Return [x, y] of the center of cell containing provided text 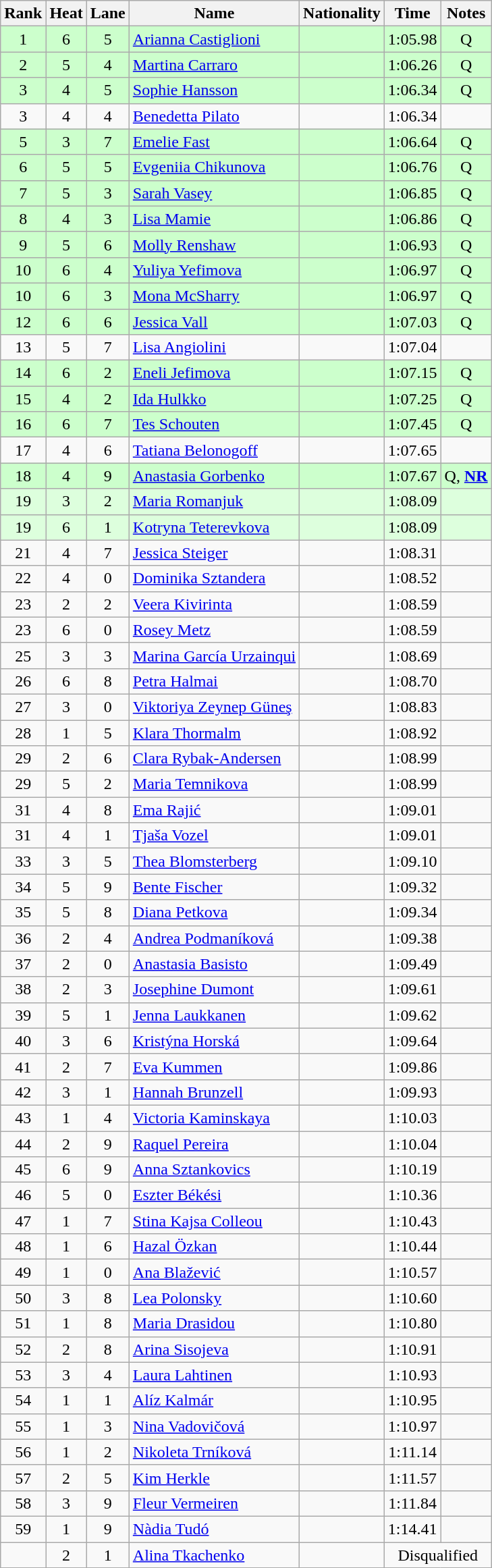
18 [23, 476]
1:10.93 [412, 1375]
55 [23, 1426]
33 [23, 861]
Arina Sisojeva [214, 1349]
Klara Thormalm [214, 732]
14 [23, 373]
Maria Drasidou [214, 1324]
58 [23, 1503]
Heat [66, 13]
Martina Carraro [214, 65]
44 [23, 1144]
22 [23, 578]
Hazal Özkan [214, 1247]
1:06.64 [412, 142]
Evgeniia Chikunova [214, 167]
Veera Kivirinta [214, 604]
Victoria Kaminskaya [214, 1118]
1:10.19 [412, 1170]
Laura Lahtinen [214, 1375]
1:08.70 [412, 681]
Molly Renshaw [214, 244]
1:06.93 [412, 244]
1:09.64 [412, 1041]
48 [23, 1247]
Hannah Brunzell [214, 1092]
Lisa Mamie [214, 219]
Sophie Hansson [214, 90]
Mona McSharry [214, 296]
Kristýna Horská [214, 1041]
Rank [23, 13]
41 [23, 1066]
40 [23, 1041]
Anastasia Basisto [214, 964]
42 [23, 1092]
1:10.57 [412, 1272]
1:09.93 [412, 1092]
1:06.86 [412, 219]
1:11.14 [412, 1452]
1:11.84 [412, 1503]
Dominika Sztandera [214, 578]
Clara Rybak-Andersen [214, 759]
Maria Temnikova [214, 784]
1:10.44 [412, 1247]
Nikoleta Trníková [214, 1452]
28 [23, 732]
Andrea Podmaníková [214, 938]
Alíz Kalmár [214, 1401]
1:08.83 [412, 707]
Disqualified [437, 1555]
Rosey Metz [214, 630]
Nina Vadovičová [214, 1426]
1:07.45 [412, 425]
Tatiana Belonogoff [214, 450]
1:06.85 [412, 193]
Notes [466, 13]
Kim Herkle [214, 1478]
1:08.52 [412, 578]
Anna Sztankovics [214, 1170]
1:07.67 [412, 476]
1:09.32 [412, 887]
1:06.76 [412, 167]
38 [23, 990]
51 [23, 1324]
1:10.03 [412, 1118]
47 [23, 1221]
1:10.36 [412, 1195]
1:08.31 [412, 553]
37 [23, 964]
1:10.97 [412, 1426]
26 [23, 681]
50 [23, 1298]
Name [214, 13]
Ida Hulkko [214, 399]
Kotryna Teterevkova [214, 527]
45 [23, 1170]
1:10.91 [412, 1349]
25 [23, 655]
Lane [108, 13]
Tjaša Vozel [214, 836]
1:08.69 [412, 655]
Lisa Angiolini [214, 348]
1:10.60 [412, 1298]
Fleur Vermeiren [214, 1503]
Maria Romanjuk [214, 502]
Emelie Fast [214, 142]
Nationality [342, 13]
Petra Halmai [214, 681]
Eneli Jefimova [214, 373]
Alina Tkachenko [214, 1555]
Sarah Vasey [214, 193]
54 [23, 1401]
Jessica Steiger [214, 553]
59 [23, 1529]
16 [23, 425]
35 [23, 913]
1:09.10 [412, 861]
Ana Blažević [214, 1272]
43 [23, 1118]
1:10.04 [412, 1144]
49 [23, 1272]
53 [23, 1375]
1:07.65 [412, 450]
1:10.95 [412, 1401]
Viktoriya Zeynep Güneş [214, 707]
1:09.62 [412, 1015]
27 [23, 707]
1:06.26 [412, 65]
1:07.25 [412, 399]
1:14.41 [412, 1529]
Eva Kummen [214, 1066]
17 [23, 450]
Stina Kajsa Colleou [214, 1221]
1:07.15 [412, 373]
1:09.61 [412, 990]
1:10.80 [412, 1324]
Bente Fischer [214, 887]
Jenna Laukkanen [214, 1015]
Tes Schouten [214, 425]
34 [23, 887]
1:09.86 [412, 1066]
Q, NR [466, 476]
Raquel Pereira [214, 1144]
Eszter Békési [214, 1195]
Marina García Urzainqui [214, 655]
Josephine Dumont [214, 990]
Arianna Castiglioni [214, 39]
52 [23, 1349]
Anastasia Gorbenko [214, 476]
Nàdia Tudó [214, 1529]
Yuliya Yefimova [214, 270]
21 [23, 553]
57 [23, 1478]
1:07.03 [412, 322]
Diana Petkova [214, 913]
12 [23, 322]
Thea Blomsterberg [214, 861]
Lea Polonsky [214, 1298]
46 [23, 1195]
13 [23, 348]
1:08.92 [412, 732]
1:05.98 [412, 39]
1:09.49 [412, 964]
56 [23, 1452]
1:11.57 [412, 1478]
1:10.43 [412, 1221]
15 [23, 399]
39 [23, 1015]
Jessica Vall [214, 322]
Time [412, 13]
1:07.04 [412, 348]
1:09.34 [412, 913]
Ema Rajić [214, 810]
36 [23, 938]
Benedetta Pilato [214, 116]
1:09.38 [412, 938]
